Pinpoint the cell where the given text exists, returning its (X, Y) midpoint coordinate. 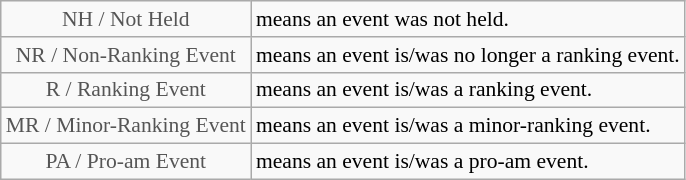
PA / Pro-am Event (126, 162)
MR / Minor-Ranking Event (126, 126)
NR / Non-Ranking Event (126, 55)
means an event is/was a ranking event. (468, 90)
means an event is/was a pro-am event. (468, 162)
R / Ranking Event (126, 90)
means an event is/was no longer a ranking event. (468, 55)
means an event was not held. (468, 19)
means an event is/was a minor-ranking event. (468, 126)
NH / Not Held (126, 19)
